Output the [x, y] coordinate of the center of the cell containing the given text.  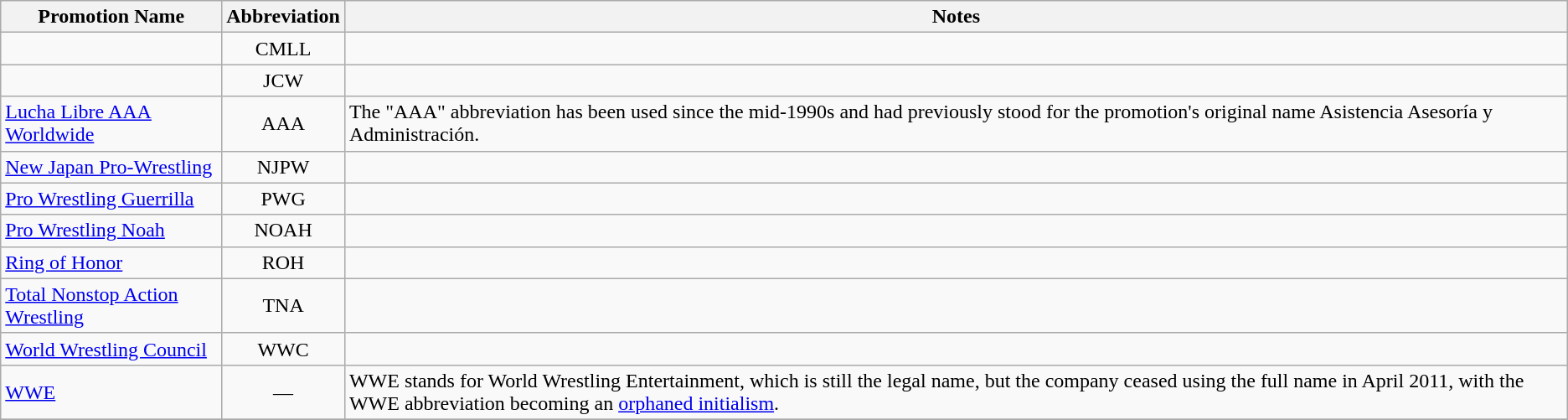
Abbreviation [283, 17]
New Japan Pro-Wrestling [111, 167]
TNA [283, 305]
Ring of Honor [111, 262]
WWE [111, 392]
NOAH [283, 231]
PWG [283, 199]
Pro Wrestling Guerrilla [111, 199]
World Wrestling Council [111, 349]
Lucha Libre AAA Worldwide [111, 124]
Pro Wrestling Noah [111, 231]
CMLL [283, 49]
JCW [283, 80]
Notes [956, 17]
AAA [283, 124]
NJPW [283, 167]
— [283, 392]
Promotion Name [111, 17]
Total Nonstop Action Wrestling [111, 305]
WWC [283, 349]
ROH [283, 262]
